Capture the cell that displays the provided text and extract its [X, Y] central coordinate. 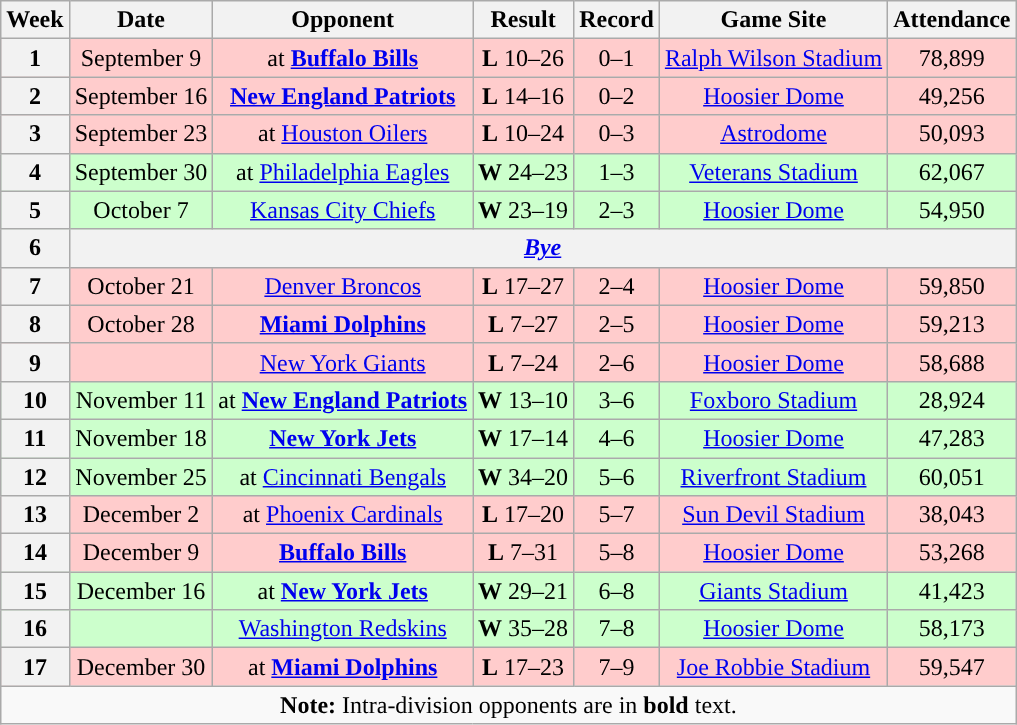
5–6 [617, 477]
10 [35, 400]
W 34–20 [524, 477]
16 [35, 629]
41,423 [952, 591]
0–2 [617, 96]
2–5 [617, 324]
28,924 [952, 400]
17 [35, 667]
15 [35, 591]
Washington Redskins [343, 629]
53,268 [952, 553]
Record [617, 20]
0–1 [617, 58]
6–8 [617, 591]
New York Giants [343, 362]
W 13–10 [524, 400]
14 [35, 553]
Riverfront Stadium [773, 477]
L 17–23 [524, 667]
Week [35, 20]
59,547 [952, 667]
5–7 [617, 515]
L 7–27 [524, 324]
6 [35, 248]
Result [524, 20]
5–8 [617, 553]
Bye [542, 248]
L 10–26 [524, 58]
W 29–21 [524, 591]
0–3 [617, 134]
Opponent [343, 20]
Astrodome [773, 134]
Foxboro Stadium [773, 400]
W 23–19 [524, 210]
at New York Jets [343, 591]
September 23 [141, 134]
Denver Broncos [343, 286]
Ralph Wilson Stadium [773, 58]
3–6 [617, 400]
at Phoenix Cardinals [343, 515]
Sun Devil Stadium [773, 515]
L 7–31 [524, 553]
5 [35, 210]
3 [35, 134]
October 21 [141, 286]
8 [35, 324]
7 [35, 286]
Veterans Stadium [773, 172]
Date [141, 20]
2–6 [617, 362]
Buffalo Bills [343, 553]
at New England Patriots [343, 400]
W 24–23 [524, 172]
New England Patriots [343, 96]
November 18 [141, 438]
L 7–24 [524, 362]
September 30 [141, 172]
2 [35, 96]
1–3 [617, 172]
W 35–28 [524, 629]
L 14–16 [524, 96]
59,213 [952, 324]
December 2 [141, 515]
50,093 [952, 134]
at Cincinnati Bengals [343, 477]
New York Jets [343, 438]
L 10–24 [524, 134]
December 9 [141, 553]
11 [35, 438]
at Philadelphia Eagles [343, 172]
L 17–20 [524, 515]
December 16 [141, 591]
Joe Robbie Stadium [773, 667]
62,067 [952, 172]
September 9 [141, 58]
at Houston Oilers [343, 134]
October 7 [141, 210]
Miami Dolphins [343, 324]
58,173 [952, 629]
58,688 [952, 362]
78,899 [952, 58]
Attendance [952, 20]
W 17–14 [524, 438]
September 16 [141, 96]
54,950 [952, 210]
L 17–27 [524, 286]
7–8 [617, 629]
12 [35, 477]
47,283 [952, 438]
at Buffalo Bills [343, 58]
2–4 [617, 286]
59,850 [952, 286]
13 [35, 515]
38,043 [952, 515]
Game Site [773, 20]
November 25 [141, 477]
Note: Intra-division opponents are in bold text. [508, 705]
9 [35, 362]
4 [35, 172]
4–6 [617, 438]
7–9 [617, 667]
November 11 [141, 400]
1 [35, 58]
Giants Stadium [773, 591]
2–3 [617, 210]
Kansas City Chiefs [343, 210]
49,256 [952, 96]
at Miami Dolphins [343, 667]
60,051 [952, 477]
October 28 [141, 324]
December 30 [141, 667]
